Find where the given text appears and provide that cell's center as [x, y] coordinate. 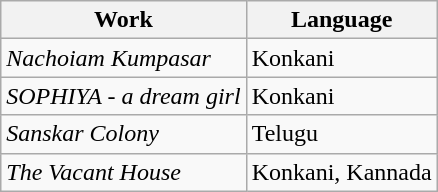
Nachoiam Kumpasar [124, 58]
Telugu [342, 134]
The Vacant House [124, 172]
Work [124, 20]
SOPHIYA - a dream girl [124, 96]
Konkani, Kannada [342, 172]
Language [342, 20]
Sanskar Colony [124, 134]
